Capture the cell that displays the provided text and extract its (x, y) central coordinate. 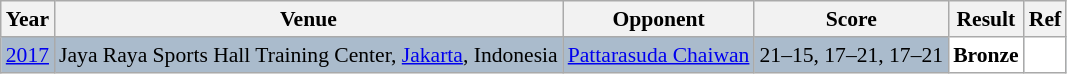
Venue (308, 19)
Ref (1045, 19)
Year (28, 19)
Score (851, 19)
Jaya Raya Sports Hall Training Center, Jakarta, Indonesia (308, 55)
Result (986, 19)
2017 (28, 55)
Bronze (986, 55)
Opponent (659, 19)
Pattarasuda Chaiwan (659, 55)
21–15, 17–21, 17–21 (851, 55)
